Capture the cell that displays the provided text and extract its (X, Y) central coordinate. 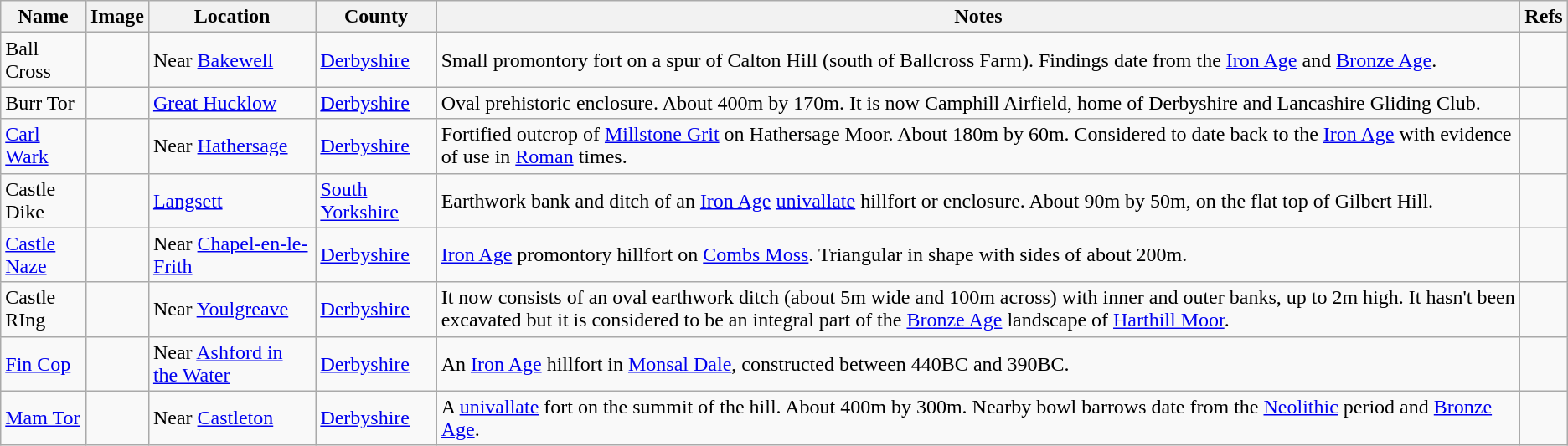
Burr Tor (44, 103)
Near Chapel-en-le-Frith (231, 254)
Oval prehistoric enclosure. About 400m by 170m. It is now Camphill Airfield, home of Derbyshire and Lancashire Gliding Club. (978, 103)
Near Youlgreave (231, 310)
Castle Dike (44, 201)
Name (44, 17)
Castle Naze (44, 254)
Near Ashford in the Water (231, 363)
Castle RIng (44, 310)
Notes (978, 17)
Fin Cop (44, 363)
Carl Wark (44, 146)
Near Castleton (231, 418)
Location (231, 17)
Refs (1544, 17)
A univallate fort on the summit of the hill. About 400m by 300m. Nearby bowl barrows date from the Neolithic period and Bronze Age. (978, 418)
An Iron Age hillfort in Monsal Dale, constructed between 440BC and 390BC. (978, 363)
Earthwork bank and ditch of an Iron Age univallate hillfort or enclosure. About 90m by 50m, on the flat top of Gilbert Hill. (978, 201)
Mam Tor (44, 418)
Near Bakewell (231, 60)
Image (117, 17)
Near Hathersage (231, 146)
Iron Age promontory hillfort on Combs Moss. Triangular in shape with sides of about 200m. (978, 254)
Ball Cross (44, 60)
Langsett (231, 201)
Small promontory fort on a spur of Calton Hill (south of Ballcross Farm). Findings date from the Iron Age and Bronze Age. (978, 60)
South Yorkshire (376, 201)
Great Hucklow (231, 103)
County (376, 17)
